Identify which cell holds the provided text, then report its (X, Y) central coordinate. 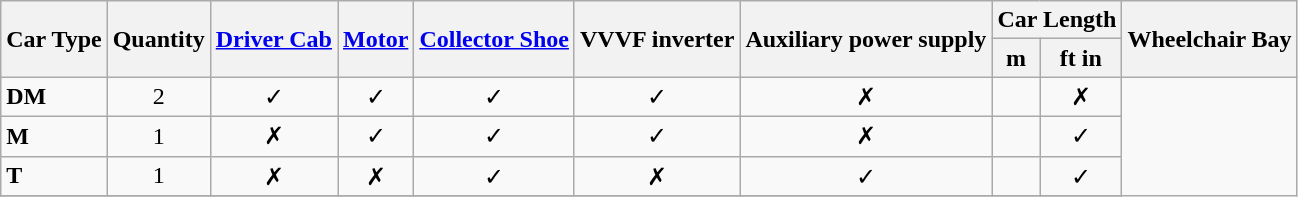
DM (54, 97)
2 (158, 97)
Driver Cab (274, 39)
m (1016, 58)
T (54, 176)
Collector Shoe (494, 39)
Motor (376, 39)
VVVF inverter (656, 39)
Car Type (54, 39)
Car Length (1057, 20)
M (54, 136)
Quantity (158, 39)
Auxiliary power supply (866, 39)
ft in (1081, 58)
Wheelchair Bay (1210, 39)
